From the cell containing the given text, extract its center point as (x, y) coordinate. 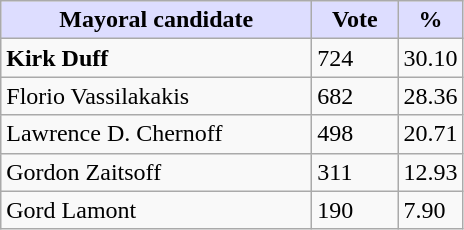
% (430, 20)
498 (355, 134)
30.10 (430, 58)
Lawrence D. Chernoff (156, 134)
12.93 (430, 172)
311 (355, 172)
682 (355, 96)
Mayoral candidate (156, 20)
7.90 (430, 210)
Gordon Zaitsoff (156, 172)
20.71 (430, 134)
Kirk Duff (156, 58)
28.36 (430, 96)
Vote (355, 20)
190 (355, 210)
724 (355, 58)
Gord Lamont (156, 210)
Florio Vassilakakis (156, 96)
